Pinpoint the cell where the given text exists, returning its [x, y] midpoint coordinate. 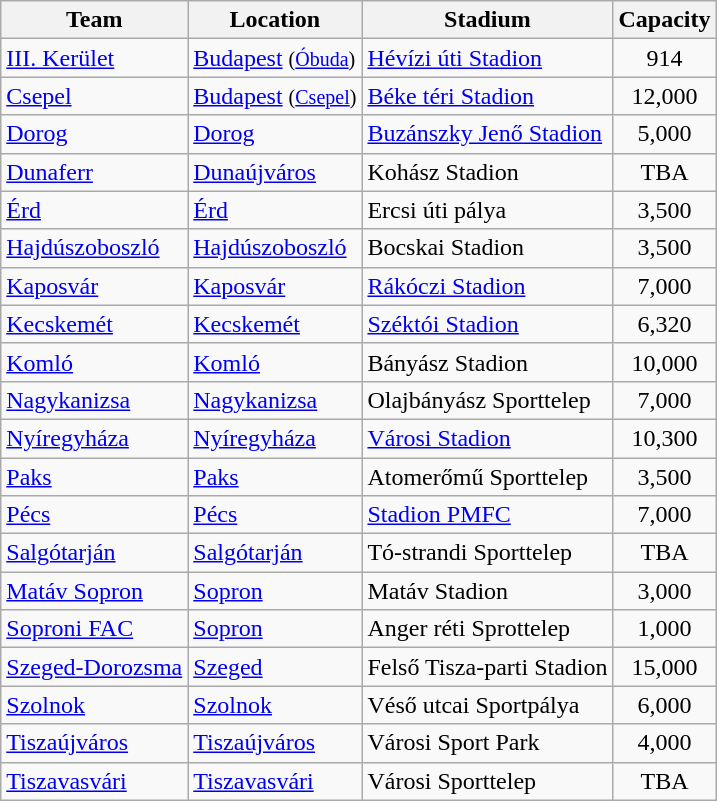
Atomerőmű Sporttelep [488, 477]
Csepel [94, 96]
Városi Sporttelep [488, 781]
15,000 [664, 667]
Kohász Stadion [488, 172]
Location [275, 20]
Városi Stadion [488, 438]
Bocskai Stadion [488, 248]
Capacity [664, 20]
Szeged [275, 667]
914 [664, 58]
Stadium [488, 20]
Bányász Stadion [488, 362]
Városi Sport Park [488, 743]
III. Kerület [94, 58]
10,300 [664, 438]
Rákóczi Stadion [488, 286]
5,000 [664, 134]
Olajbányász Sporttelep [488, 400]
Dunaújváros [275, 172]
Béke téri Stadion [488, 96]
Matáv Sopron [94, 591]
Soproni FAC [94, 629]
Budapest (Csepel) [275, 96]
4,000 [664, 743]
Stadion PMFC [488, 515]
10,000 [664, 362]
Felső Tisza-parti Stadion [488, 667]
6,000 [664, 705]
Matáv Stadion [488, 591]
3,000 [664, 591]
12,000 [664, 96]
Buzánszky Jenő Stadion [488, 134]
Széktói Stadion [488, 324]
Team [94, 20]
Ercsi úti pálya [488, 210]
6,320 [664, 324]
Véső utcai Sportpálya [488, 705]
Budapest (Óbuda) [275, 58]
1,000 [664, 629]
Hévízi úti Stadion [488, 58]
Tó-strandi Sporttelep [488, 553]
Dunaferr [94, 172]
Szeged-Dorozsma [94, 667]
Anger réti Sprottelep [488, 629]
